Identify which cell holds the provided text, then report its (x, y) central coordinate. 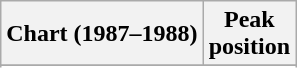
Chart (1987–1988) (102, 34)
Peakposition (249, 34)
